Determine the [x, y] coordinate at the center of the cell enclosing the given text.  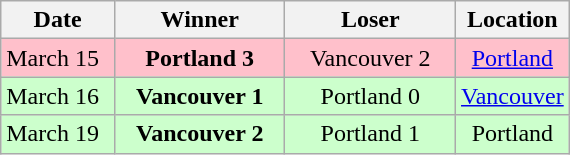
Portland 3 [200, 58]
Vancouver 1 [200, 96]
Portland 1 [370, 134]
Date [58, 20]
Loser [370, 20]
Vancouver [513, 96]
Winner [200, 20]
March 16 [58, 96]
March 15 [58, 58]
Location [513, 20]
March 19 [58, 134]
Portland 0 [370, 96]
